Search for the cell housing the specified text and yield its (x, y) center coordinate. 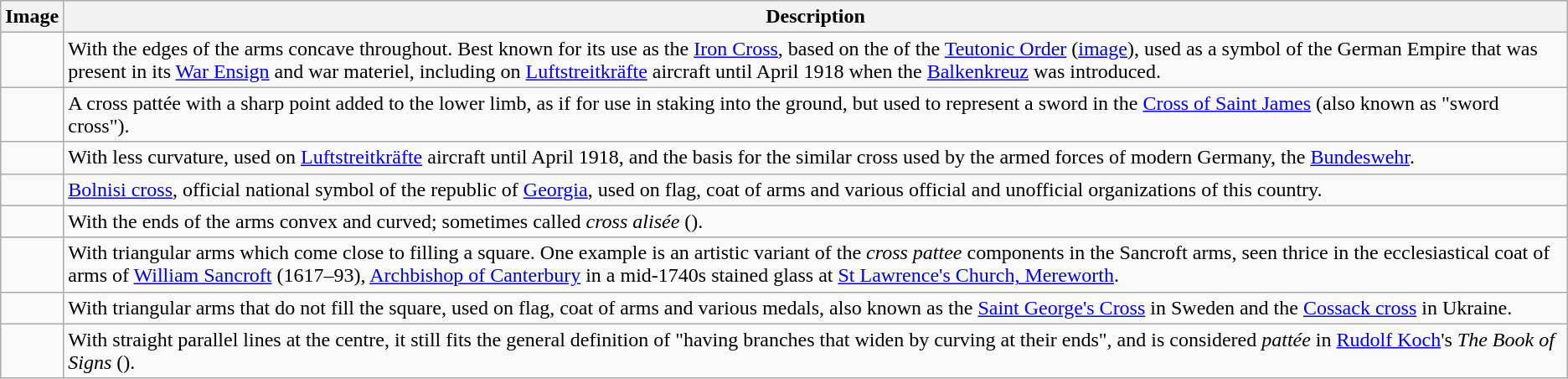
Description (816, 17)
With the ends of the arms convex and curved; sometimes called cross alisée (). (816, 221)
Image (32, 17)
